For the text-containing cell, return its midpoint in (X, Y) coordinate format. 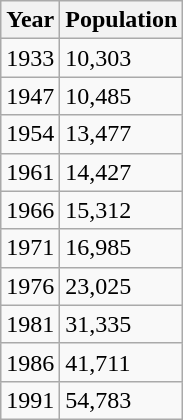
1986 (30, 362)
Year (30, 20)
1966 (30, 210)
Population (122, 20)
10,485 (122, 96)
14,427 (122, 172)
1991 (30, 400)
1976 (30, 286)
16,985 (122, 248)
1981 (30, 324)
31,335 (122, 324)
23,025 (122, 286)
1971 (30, 248)
13,477 (122, 134)
54,783 (122, 400)
1961 (30, 172)
1933 (30, 58)
1947 (30, 96)
10,303 (122, 58)
41,711 (122, 362)
15,312 (122, 210)
1954 (30, 134)
